For the text-containing cell, return its midpoint in [x, y] coordinate format. 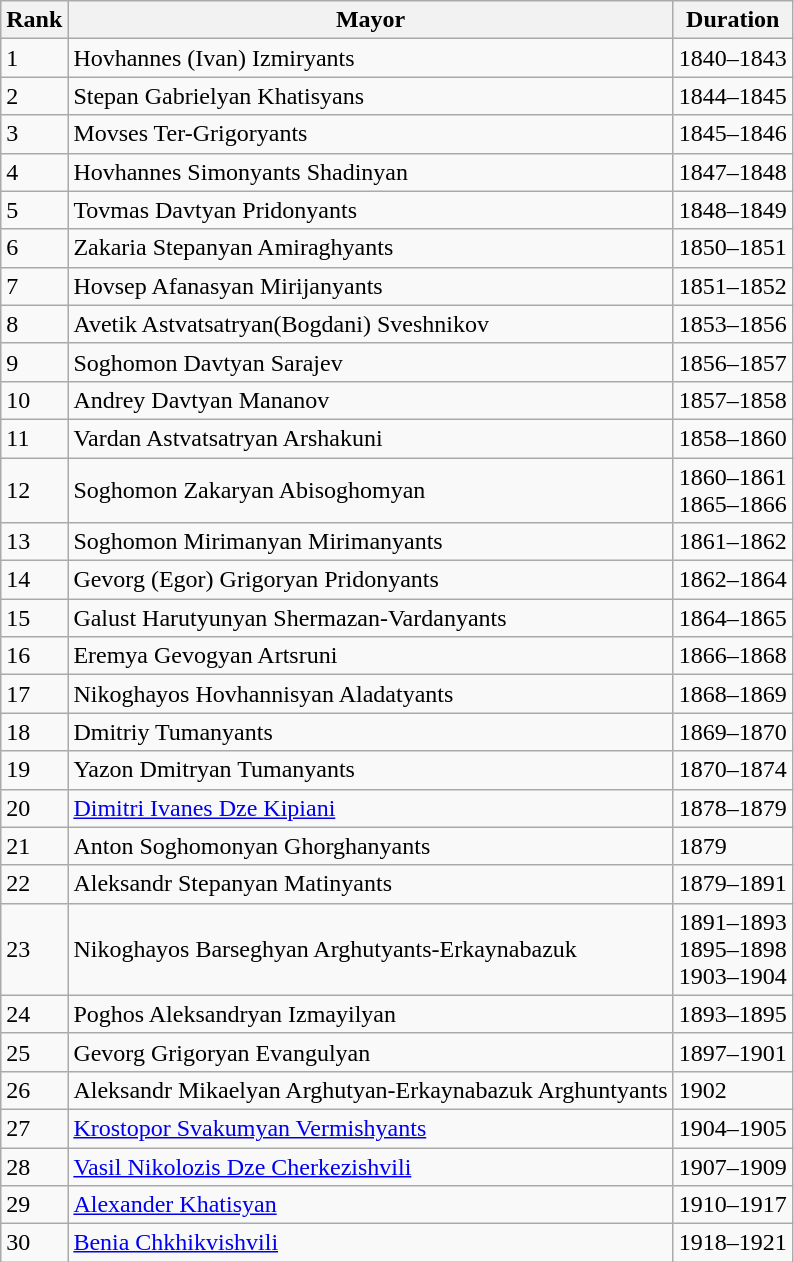
9 [34, 362]
1858–1860 [732, 438]
Dmitriy Tumanyants [370, 732]
1897–1901 [732, 1052]
Benia Chkhikvishvili [370, 1243]
1904–1905 [732, 1128]
Nikoghayos Hovhannisyan Aladatyants [370, 694]
26 [34, 1090]
16 [34, 656]
Dimitri Ivanes Dze Kipiani [370, 808]
30 [34, 1243]
11 [34, 438]
Rank [34, 20]
Vardan Astvatsatryan Arshakuni [370, 438]
Soghomon Zakaryan Abisoghomyan [370, 490]
Movses Ter-Grigoryants [370, 134]
1860–1861 1865–1866 [732, 490]
17 [34, 694]
1857–1858 [732, 400]
1879 [732, 846]
28 [34, 1167]
15 [34, 618]
Aleksandr Stepanyan Matinyants [370, 884]
1 [34, 58]
Soghomon Davtyan Sarajev [370, 362]
Stepan Gabrielyan Khatisyans [370, 96]
19 [34, 770]
23 [34, 949]
21 [34, 846]
1848–1849 [732, 210]
Avetik Astvatsatryan(Bogdani) Sveshnikov [370, 324]
Krostopor Svakumyan Vermishyants [370, 1128]
1856–1857 [732, 362]
Duration [732, 20]
4 [34, 172]
1861–1862 [732, 542]
Galust Harutyunyan Shermazan-Vardanyants [370, 618]
27 [34, 1128]
1847–1848 [732, 172]
24 [34, 1014]
Yazon Dmitryan Tumanyants [370, 770]
22 [34, 884]
1869–1870 [732, 732]
8 [34, 324]
Gevorg Grigoryan Evangulyan [370, 1052]
Hovsep Afanasyan Mirijanyants [370, 286]
Zakaria Stepanyan Amiraghyants [370, 248]
1850–1851 [732, 248]
1902 [732, 1090]
12 [34, 490]
1851–1852 [732, 286]
5 [34, 210]
20 [34, 808]
Andrey Davtyan Mananov [370, 400]
7 [34, 286]
Soghomon Mirimanyan Mirimanyants [370, 542]
1907–1909 [732, 1167]
Alexander Khatisyan [370, 1205]
29 [34, 1205]
1862–1864 [732, 580]
1878–1879 [732, 808]
1864–1865 [732, 618]
Poghos Aleksandryan Izmayilyan [370, 1014]
Gevorg (Egor) Grigoryan Pridonyants [370, 580]
25 [34, 1052]
1844–1845 [732, 96]
10 [34, 400]
1918–1921 [732, 1243]
3 [34, 134]
Anton Soghomonyan Ghorghanyants [370, 846]
1910–1917 [732, 1205]
1870–1874 [732, 770]
14 [34, 580]
1893–1895 [732, 1014]
1868–1869 [732, 694]
Hovhannes Simonyants Shadinyan [370, 172]
1840–1843 [732, 58]
Hovhannes (Ivan) Izmiryants [370, 58]
1866–1868 [732, 656]
Tovmas Davtyan Pridonyants [370, 210]
1853–1856 [732, 324]
Aleksandr Mikaelyan Arghutyan-Erkaynabazuk Arghuntyants [370, 1090]
1879–1891 [732, 884]
Nikoghayos Barseghyan Arghutyants-Erkaynabazuk [370, 949]
Mayor [370, 20]
18 [34, 732]
Eremya Gevogyan Artsruni [370, 656]
13 [34, 542]
1845–1846 [732, 134]
6 [34, 248]
Vasil Nikolozis Dze Cherkezishvili [370, 1167]
2 [34, 96]
1891–1893 1895–1898 1903–1904 [732, 949]
